From the cell containing the given text, extract its center point as (x, y) coordinate. 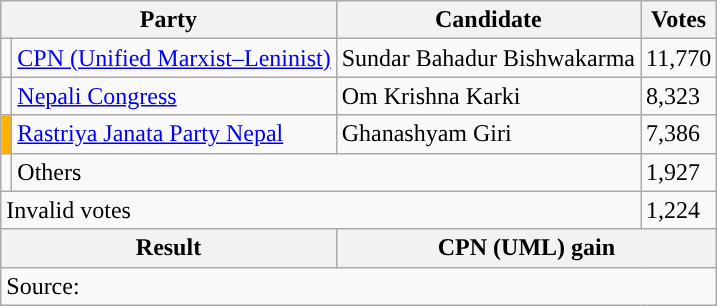
Party (168, 20)
8,323 (679, 96)
11,770 (679, 58)
Votes (679, 20)
Invalid votes (321, 210)
Nepali Congress (174, 96)
Rastriya Janata Party Nepal (174, 134)
Result (168, 248)
1,927 (679, 172)
1,224 (679, 210)
Sundar Bahadur Bishwakarma (488, 58)
CPN (UML) gain (526, 248)
Source: (359, 286)
Others (326, 172)
Candidate (488, 20)
7,386 (679, 134)
CPN (Unified Marxist–Leninist) (174, 58)
Ghanashyam Giri (488, 134)
Om Krishna Karki (488, 96)
